Pinpoint the cell where the given text exists, returning its [x, y] midpoint coordinate. 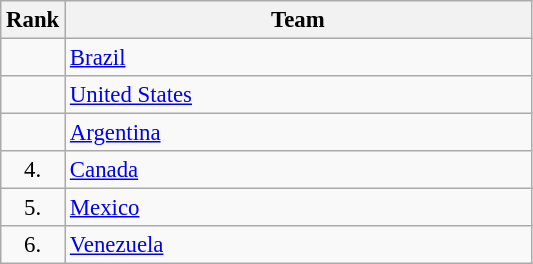
Rank [33, 20]
Canada [298, 170]
Brazil [298, 58]
Mexico [298, 208]
Argentina [298, 133]
Team [298, 20]
5. [33, 208]
United States [298, 95]
Venezuela [298, 245]
6. [33, 245]
4. [33, 170]
